Provide the [X, Y] coordinate of the cell's center where the given text is located.  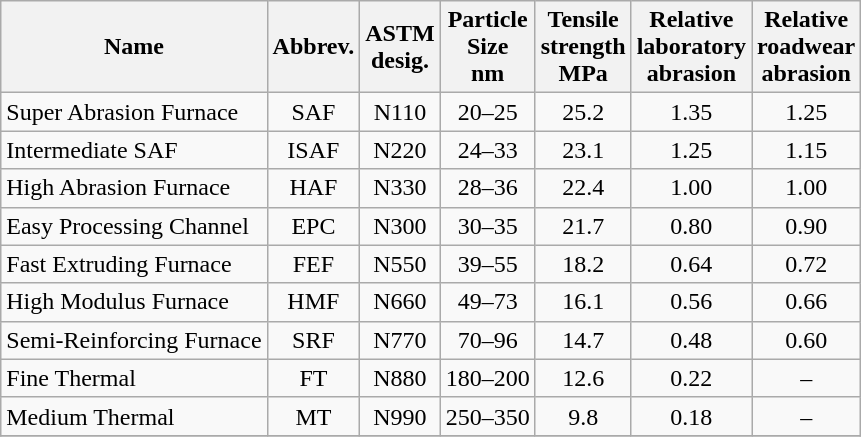
SAF [314, 112]
HMF [314, 302]
24–33 [488, 150]
20–25 [488, 112]
MT [314, 416]
High Modulus Furnace [134, 302]
180–200 [488, 378]
0.56 [691, 302]
70–96 [488, 340]
0.22 [691, 378]
250–350 [488, 416]
Fast Extruding Furnace [134, 264]
N550 [400, 264]
0.90 [806, 226]
Easy Processing Channel [134, 226]
1.35 [691, 112]
22.4 [583, 188]
28–36 [488, 188]
ISAF [314, 150]
0.72 [806, 264]
12.6 [583, 378]
Super Abrasion Furnace [134, 112]
Tensile strength MPa [583, 47]
23.1 [583, 150]
49–73 [488, 302]
Particle Size nm [488, 47]
0.48 [691, 340]
0.80 [691, 226]
39–55 [488, 264]
25.2 [583, 112]
Name [134, 47]
N770 [400, 340]
30–35 [488, 226]
N660 [400, 302]
SRF [314, 340]
Abbrev. [314, 47]
0.64 [691, 264]
16.1 [583, 302]
Medium Thermal [134, 416]
0.60 [806, 340]
1.15 [806, 150]
N110 [400, 112]
21.7 [583, 226]
High Abrasion Furnace [134, 188]
N330 [400, 188]
9.8 [583, 416]
FEF [314, 264]
N990 [400, 416]
FT [314, 378]
0.66 [806, 302]
Semi-Reinforcing Furnace [134, 340]
ASTM desig. [400, 47]
18.2 [583, 264]
Relative roadwear abrasion [806, 47]
HAF [314, 188]
0.18 [691, 416]
N880 [400, 378]
14.7 [583, 340]
Fine Thermal [134, 378]
N300 [400, 226]
EPC [314, 226]
Intermediate SAF [134, 150]
Relative laboratory abrasion [691, 47]
N220 [400, 150]
